Return [x, y] of the center of cell containing provided text 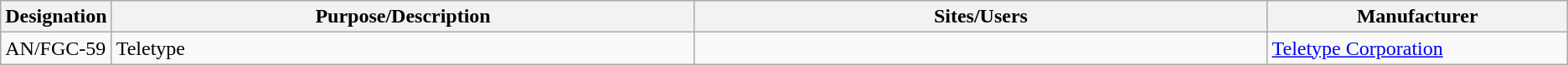
Teletype [403, 48]
Sites/Users [981, 17]
Manufacturer [1417, 17]
Purpose/Description [403, 17]
Designation [56, 17]
AN/FGC-59 [56, 48]
Teletype Corporation [1417, 48]
